Determine the (X, Y) coordinate at the center of the cell enclosing the given text.  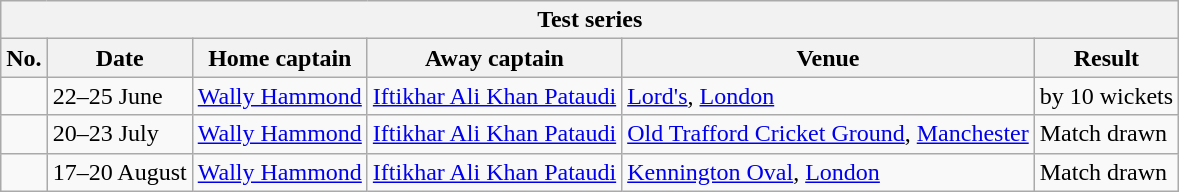
No. (24, 58)
22–25 June (120, 96)
Date (120, 58)
Home captain (280, 58)
Away captain (494, 58)
by 10 wickets (1106, 96)
Kennington Oval, London (828, 172)
Result (1106, 58)
Test series (590, 20)
20–23 July (120, 134)
Venue (828, 58)
Old Trafford Cricket Ground, Manchester (828, 134)
17–20 August (120, 172)
Lord's, London (828, 96)
